Extract the [x, y] coordinate from the center of the cell holding the provided text.  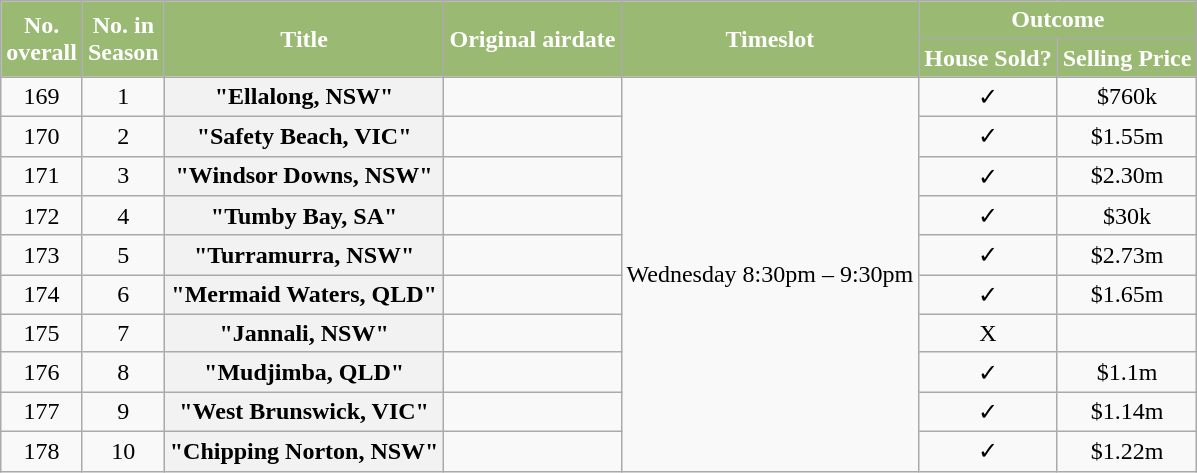
173 [42, 255]
177 [42, 412]
Outcome [1058, 20]
175 [42, 333]
171 [42, 176]
"Jannali, NSW" [304, 333]
"Safety Beach, VIC" [304, 136]
$30k [1127, 216]
"Mudjimba, QLD" [304, 372]
169 [42, 97]
172 [42, 216]
$1.55m [1127, 136]
House Sold? [988, 58]
10 [123, 451]
"West Brunswick, VIC" [304, 412]
1 [123, 97]
"Turramurra, NSW" [304, 255]
178 [42, 451]
4 [123, 216]
Selling Price [1127, 58]
$760k [1127, 97]
8 [123, 372]
$2.73m [1127, 255]
"Mermaid Waters, QLD" [304, 295]
9 [123, 412]
"Chipping Norton, NSW" [304, 451]
"Ellalong, NSW" [304, 97]
Title [304, 39]
$1.65m [1127, 295]
$1.1m [1127, 372]
"Tumby Bay, SA" [304, 216]
$1.14m [1127, 412]
$1.22m [1127, 451]
X [988, 333]
$2.30m [1127, 176]
"Windsor Downs, NSW" [304, 176]
3 [123, 176]
174 [42, 295]
No. in Season [123, 39]
Wednesday 8:30pm – 9:30pm [770, 274]
2 [123, 136]
Original airdate [532, 39]
176 [42, 372]
No. overall [42, 39]
5 [123, 255]
6 [123, 295]
Timeslot [770, 39]
7 [123, 333]
170 [42, 136]
